Find where the given text appears and provide that cell's center as (x, y) coordinate. 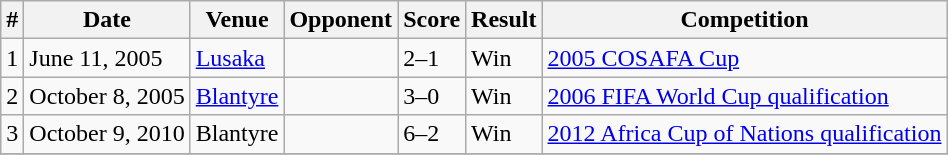
October 9, 2010 (107, 134)
Lusaka (237, 58)
6–2 (432, 134)
1 (12, 58)
2005 COSAFA Cup (744, 58)
Opponent (341, 20)
# (12, 20)
Competition (744, 20)
Score (432, 20)
3–0 (432, 96)
2–1 (432, 58)
2 (12, 96)
Date (107, 20)
2006 FIFA World Cup qualification (744, 96)
June 11, 2005 (107, 58)
October 8, 2005 (107, 96)
Result (504, 20)
3 (12, 134)
2012 Africa Cup of Nations qualification (744, 134)
Venue (237, 20)
